Pinpoint the cell where the given text exists, returning its [X, Y] midpoint coordinate. 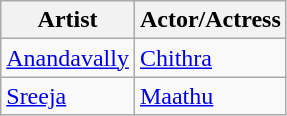
Artist [68, 20]
Chithra [210, 58]
Actor/Actress [210, 20]
Sreeja [68, 96]
Maathu [210, 96]
Anandavally [68, 58]
